Detect which cell encompasses the target text, then output its [X, Y] center coordinate. 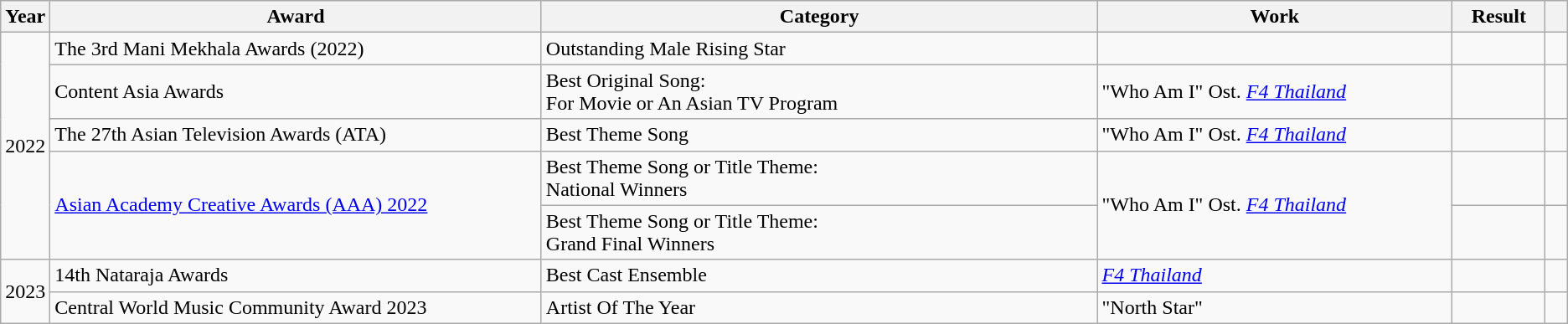
Category [819, 17]
"North Star" [1275, 307]
Result [1499, 17]
Artist Of The Year [819, 307]
Year [25, 17]
Award [296, 17]
Best Theme Song or Title Theme:Grand Final Winners [819, 233]
Best Theme Song or Title Theme:National Winners [819, 177]
Outstanding Male Rising Star [819, 49]
Best Theme Song [819, 135]
Work [1275, 17]
The 27th Asian Television Awards (ATA) [296, 135]
2022 [25, 146]
2023 [25, 291]
The 3rd Mani Mekhala Awards (2022) [296, 49]
Content Asia Awards [296, 92]
F4 Thailand [1275, 275]
Best Cast Ensemble [819, 275]
14th Nataraja Awards [296, 275]
Asian Academy Creative Awards (AAA) 2022 [296, 205]
Central World Music Community Award 2023 [296, 307]
Best Original Song:For Movie or An Asian TV Program [819, 92]
